Provide the [X, Y] coordinate of the cell's center where the given text is located.  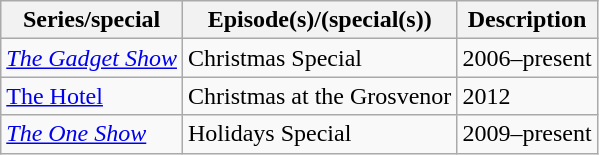
Christmas at the Grosvenor [319, 96]
2012 [527, 96]
The One Show [92, 134]
Episode(s)/(special(s)) [319, 20]
Holidays Special [319, 134]
The Hotel [92, 96]
2006–present [527, 58]
Description [527, 20]
Series/special [92, 20]
The Gadget Show [92, 58]
Christmas Special [319, 58]
2009–present [527, 134]
